Return the [x, y] coordinate for the center point of the cell that contains the specified text.  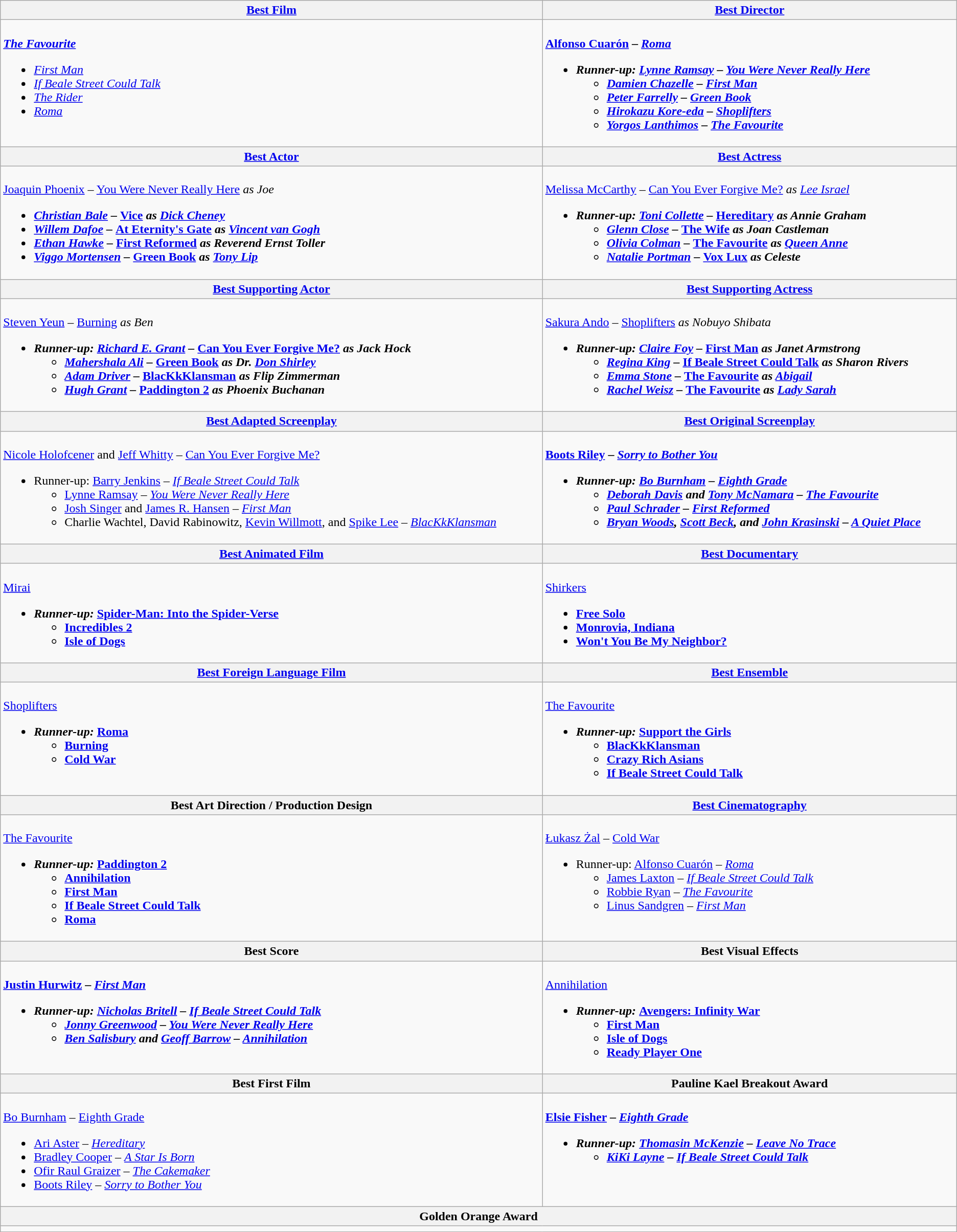
Best Actor [271, 156]
Best Animated Film [271, 554]
Best Documentary [749, 554]
Best First Film [271, 1084]
Golden Orange Award [478, 1216]
AnnihilationRunner-up: Avengers: Infinity WarFirst ManIsle of DogsReady Player One [749, 1017]
Best Cinematography [749, 805]
MiraiRunner-up: Spider-Man: Into the Spider-VerseIncredibles 2Isle of Dogs [271, 613]
Best Visual Effects [749, 951]
Best Actress [749, 156]
Elsie Fisher – Eighth GradeRunner-up: Thomasin McKenzie – Leave No TraceKiKi Layne – If Beale Street Could Talk [749, 1150]
Pauline Kael Breakout Award [749, 1084]
The FavouriteRunner-up: Paddington 2AnnihilationFirst ManIf Beale Street Could TalkRoma [271, 878]
Best Adapted Screenplay [271, 421]
Best Original Screenplay [749, 421]
Best Score [271, 951]
Best Supporting Actress [749, 289]
Best Ensemble [749, 672]
Best Art Direction / Production Design [271, 805]
Best Foreign Language Film [271, 672]
The FavouriteFirst ManIf Beale Street Could TalkThe RiderRoma [271, 83]
Łukasz Żal – Cold WarRunner-up: Alfonso Cuarón – RomaJames Laxton – If Beale Street Could TalkRobbie Ryan – The FavouriteLinus Sandgren – First Man [749, 878]
Best Supporting Actor [271, 289]
Bo Burnham – Eighth GradeAri Aster – HereditaryBradley Cooper – A Star Is BornOfir Raul Graizer – The CakemakerBoots Riley – Sorry to Bother You [271, 1150]
ShirkersFree SoloMonrovia, IndianaWon't You Be My Neighbor? [749, 613]
ShopliftersRunner-up: RomaBurningCold War [271, 738]
The FavouriteRunner-up: Support the GirlsBlacKkKlansmanCrazy Rich AsiansIf Beale Street Could Talk [749, 738]
Best Film [271, 10]
Best Director [749, 10]
